Determine the (x, y) coordinate at the center of the cell enclosing the given text.  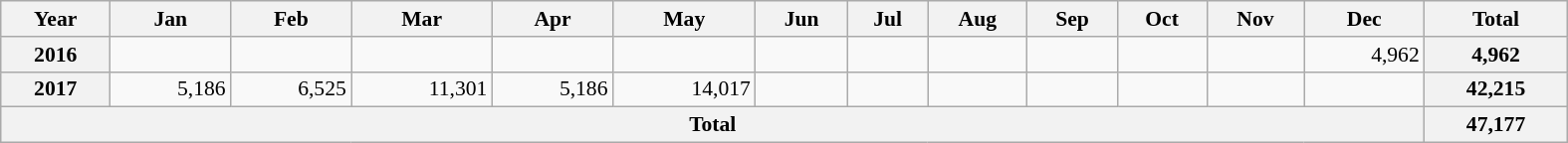
Sep (1072, 19)
6,525 (291, 89)
2016 (56, 55)
Nov (1255, 19)
Jan (171, 19)
May (685, 19)
2017 (56, 89)
47,177 (1495, 125)
Apr (552, 19)
Aug (978, 19)
14,017 (685, 89)
Feb (291, 19)
Mar (422, 19)
Jun (802, 19)
42,215 (1495, 89)
Year (56, 19)
Oct (1162, 19)
Jul (888, 19)
Dec (1364, 19)
11,301 (422, 89)
